Pinpoint the cell where the given text exists, returning its (x, y) midpoint coordinate. 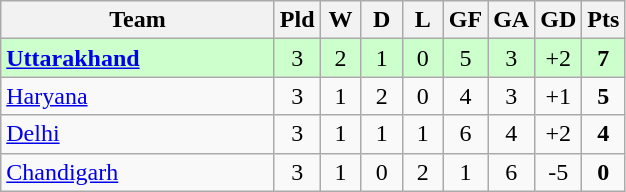
D (382, 20)
GA (512, 20)
7 (604, 58)
W (340, 20)
Uttarakhand (138, 58)
L (422, 20)
GD (558, 20)
Delhi (138, 134)
Chandigarh (138, 172)
-5 (558, 172)
Pts (604, 20)
+1 (558, 96)
Haryana (138, 96)
GF (465, 20)
Pld (297, 20)
Team (138, 20)
